Return the [x, y] coordinate for the center point of the cell that contains the specified text.  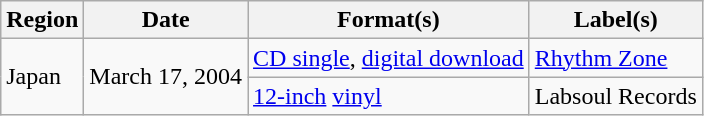
12-inch vinyl [389, 96]
Format(s) [389, 20]
Rhythm Zone [616, 58]
March 17, 2004 [166, 77]
Region [42, 20]
Date [166, 20]
Labsoul Records [616, 96]
Label(s) [616, 20]
Japan [42, 77]
CD single, digital download [389, 58]
